Provide the [X, Y] coordinate of the cell's center where the given text is located.  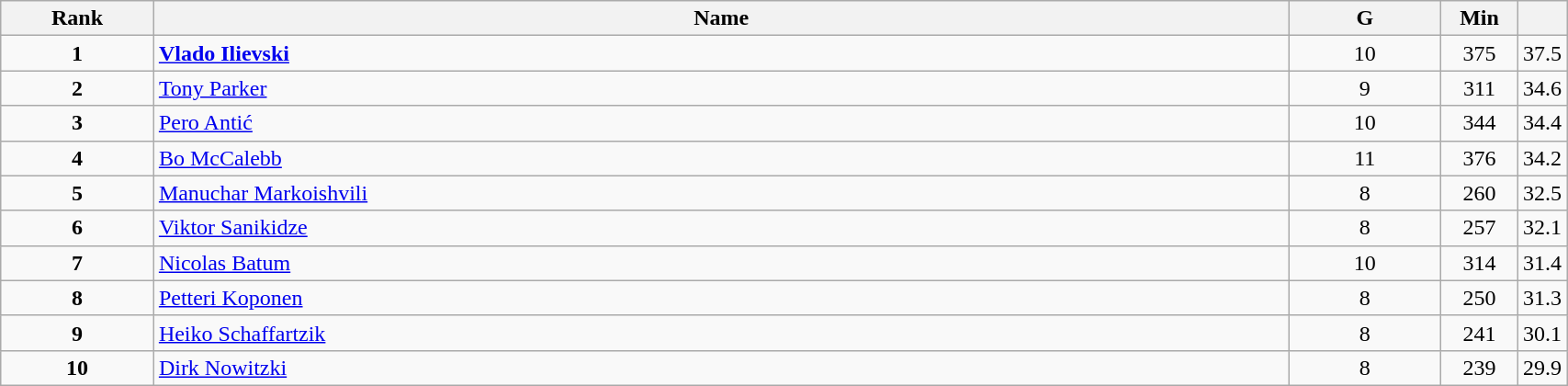
257 [1479, 228]
11 [1365, 158]
344 [1479, 123]
1 [77, 53]
6 [77, 228]
375 [1479, 53]
32.5 [1543, 193]
32.1 [1543, 228]
239 [1479, 368]
Name [721, 18]
34.2 [1543, 158]
Dirk Nowitzki [721, 368]
Bo McCalebb [721, 158]
250 [1479, 298]
314 [1479, 263]
34.4 [1543, 123]
Min [1479, 18]
30.1 [1543, 333]
31.4 [1543, 263]
Heiko Schaffartzik [721, 333]
7 [77, 263]
3 [77, 123]
29.9 [1543, 368]
260 [1479, 193]
2 [77, 88]
5 [77, 193]
Nicolas Batum [721, 263]
37.5 [1543, 53]
34.6 [1543, 88]
G [1365, 18]
4 [77, 158]
241 [1479, 333]
Manuchar Markoishvili [721, 193]
Pero Antić [721, 123]
31.3 [1543, 298]
Tony Parker [721, 88]
376 [1479, 158]
Vlado Ilievski [721, 53]
Petteri Koponen [721, 298]
311 [1479, 88]
Viktor Sanikidze [721, 228]
Rank [77, 18]
